Capture the cell that displays the provided text and extract its (X, Y) central coordinate. 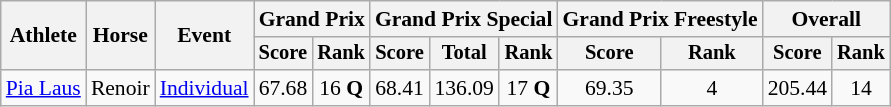
136.09 (464, 88)
Grand Prix Freestyle (660, 19)
4 (712, 88)
Pia Laus (44, 88)
Grand Prix Special (464, 19)
17 Q (528, 88)
Athlete (44, 36)
Overall (826, 19)
Horse (120, 36)
Total (464, 54)
Renoir (120, 88)
14 (861, 88)
67.68 (284, 88)
205.44 (798, 88)
68.41 (400, 88)
Grand Prix (312, 19)
16 Q (341, 88)
Event (204, 36)
Individual (204, 88)
69.35 (609, 88)
